Search for the cell housing the specified text and yield its [X, Y] center coordinate. 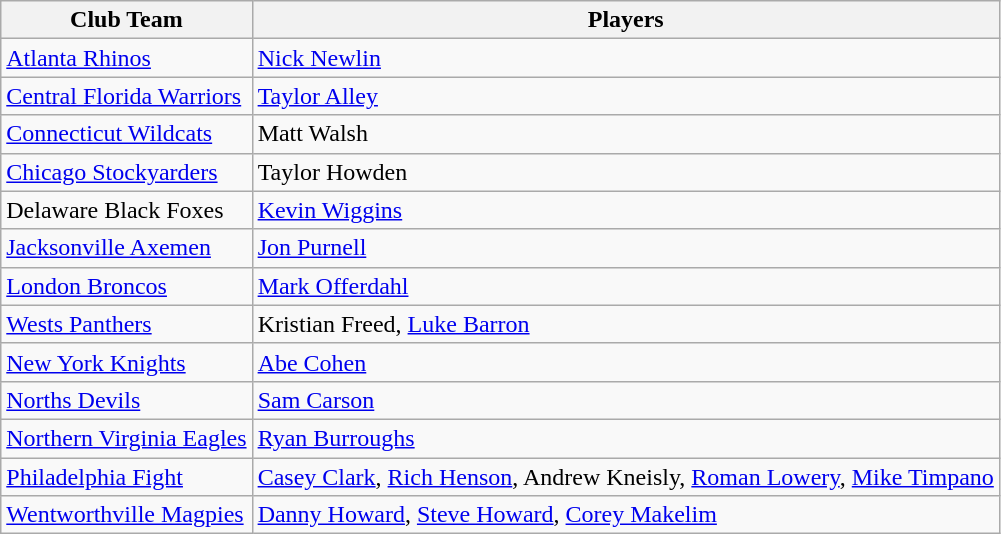
Nick Newlin [626, 58]
Wests Panthers [126, 324]
Matt Walsh [626, 134]
Central Florida Warriors [126, 96]
Philadelphia Fight [126, 477]
Connecticut Wildcats [126, 134]
Atlanta Rhinos [126, 58]
New York Knights [126, 362]
Taylor Alley [626, 96]
London Broncos [126, 286]
Danny Howard, Steve Howard, Corey Makelim [626, 515]
Delaware Black Foxes [126, 210]
Abe Cohen [626, 362]
Kevin Wiggins [626, 210]
Northern Virginia Eagles [126, 438]
Jon Purnell [626, 248]
Club Team [126, 20]
Jacksonville Axemen [126, 248]
Casey Clark, Rich Henson, Andrew Kneisly, Roman Lowery, Mike Timpano [626, 477]
Sam Carson [626, 400]
Players [626, 20]
Kristian Freed, Luke Barron [626, 324]
Ryan Burroughs [626, 438]
Chicago Stockyarders [126, 172]
Taylor Howden [626, 172]
Wentworthville Magpies [126, 515]
Mark Offerdahl [626, 286]
Norths Devils [126, 400]
